Detect which cell encompasses the target text, then output its [x, y] center coordinate. 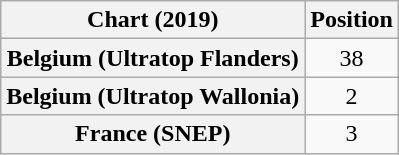
France (SNEP) [153, 134]
Belgium (Ultratop Wallonia) [153, 96]
2 [352, 96]
3 [352, 134]
Belgium (Ultratop Flanders) [153, 58]
Position [352, 20]
Chart (2019) [153, 20]
38 [352, 58]
